Provide the (X, Y) coordinate of the cell's center where the given text is located.  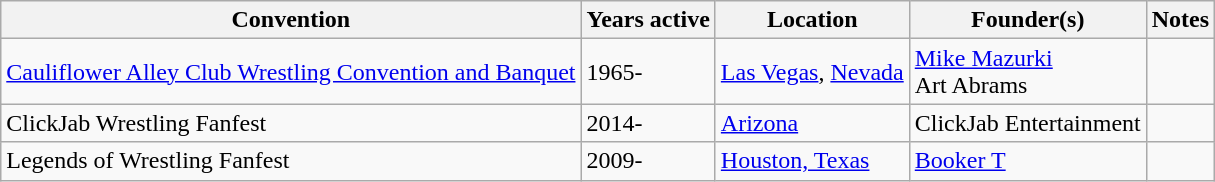
1965- (648, 72)
Notes (1180, 20)
Cauliflower Alley Club Wrestling Convention and Banquet (291, 72)
2014- (648, 123)
Convention (291, 20)
ClickJab Wrestling Fanfest (291, 123)
Mike MazurkiArt Abrams (1028, 72)
Location (812, 20)
Founder(s) (1028, 20)
Arizona (812, 123)
Legends of Wrestling Fanfest (291, 161)
Houston, Texas (812, 161)
2009- (648, 161)
ClickJab Entertainment (1028, 123)
Years active (648, 20)
Booker T (1028, 161)
Las Vegas, Nevada (812, 72)
